Provide the [x, y] coordinate of the cell's center where the given text is located.  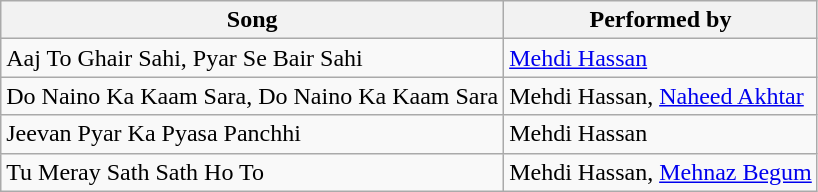
Song [252, 20]
Mehdi Hassan, Mehnaz Begum [661, 172]
Performed by [661, 20]
Aaj To Ghair Sahi, Pyar Se Bair Sahi [252, 58]
Tu Meray Sath Sath Ho To [252, 172]
Mehdi Hassan, Naheed Akhtar [661, 96]
Jeevan Pyar Ka Pyasa Panchhi [252, 134]
Do Naino Ka Kaam Sara, Do Naino Ka Kaam Sara [252, 96]
